Search for the cell housing the specified text and yield its (x, y) center coordinate. 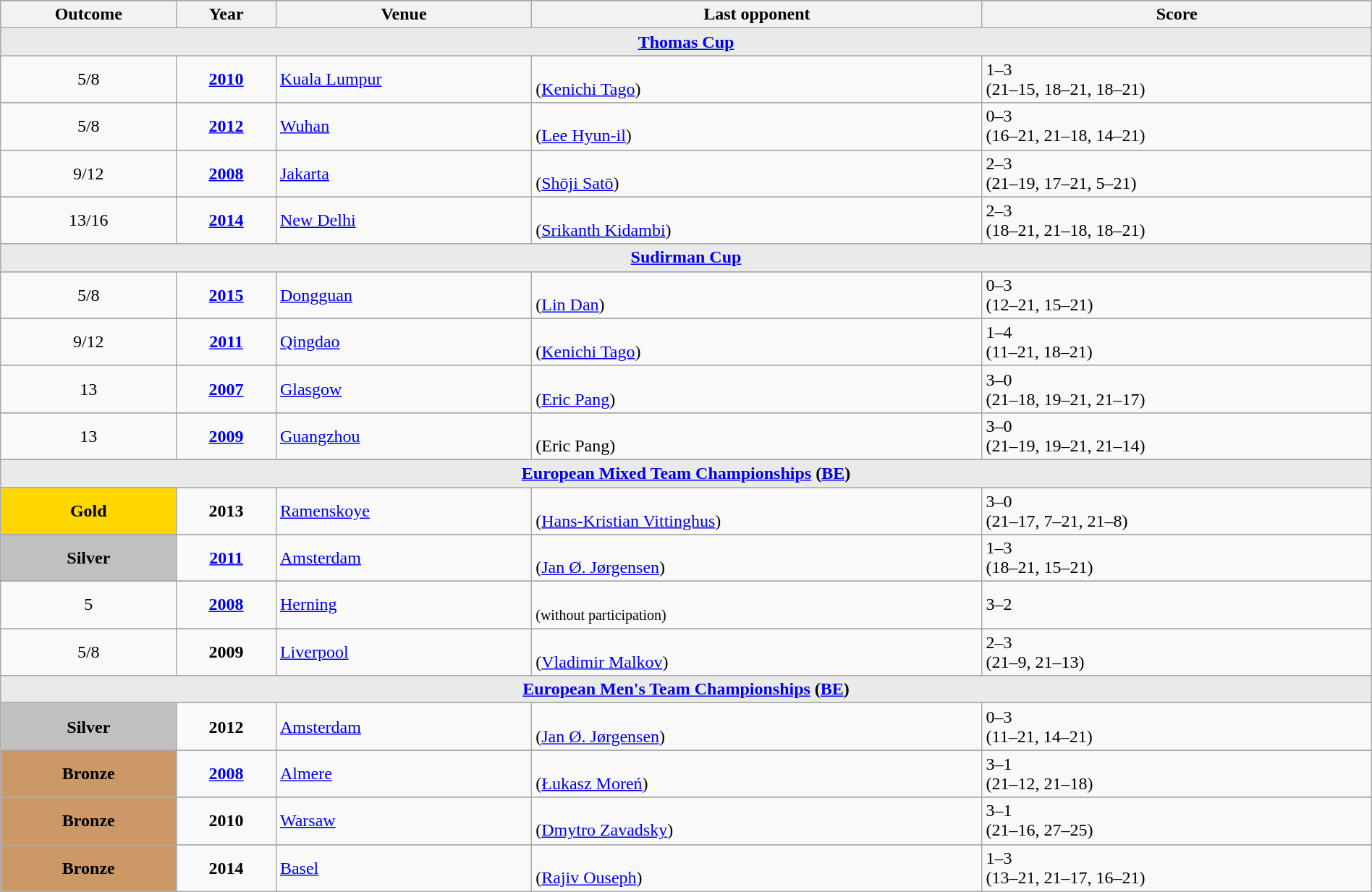
Qingdao (404, 341)
Herning (404, 605)
European Mixed Team Championships (BE) (686, 473)
Last opponent (757, 14)
2–3 (21–9, 21–13) (1177, 653)
Dongguan (404, 295)
(Rajiv Ouseph) (757, 868)
3–0 (21–18, 19–21, 21–17) (1177, 389)
(Dmytro Zavadsky) (757, 820)
(Vladimir Malkov) (757, 653)
Warsaw (404, 820)
3–1 (21–12, 21–18) (1177, 774)
1–3 (21–15, 18–21, 18–21) (1177, 80)
(Shōji Satō) (757, 174)
1–4 (11–21, 18–21) (1177, 341)
2015 (226, 295)
(Hans-Kristian Vittinghus) (757, 511)
Gold (88, 511)
Glasgow (404, 389)
0–3 (11–21, 14–21) (1177, 726)
Score (1177, 14)
Guangzhou (404, 436)
Liverpool (404, 653)
2–3 (18–21, 21–18, 18–21) (1177, 220)
Kuala Lumpur (404, 80)
Thomas Cup (686, 42)
3–0 (21–19, 19–21, 21–14) (1177, 436)
2007 (226, 389)
Almere (404, 774)
1–3 (13–21, 21–17, 16–21) (1177, 868)
Ramenskoye (404, 511)
Year (226, 14)
Basel (404, 868)
Wuhan (404, 126)
2013 (226, 511)
Sudirman Cup (686, 258)
(Łukasz Moreń) (757, 774)
1–3 (18–21, 15–21) (1177, 558)
(Srikanth Kidambi) (757, 220)
European Men's Team Championships (BE) (686, 689)
0–3 (12–21, 15–21) (1177, 295)
3–1 (21–16, 27–25) (1177, 820)
Jakarta (404, 174)
2–3 (21–19, 17–21, 5–21) (1177, 174)
5 (88, 605)
(Lee Hyun-il) (757, 126)
3–0 (21–17, 7–21, 21–8) (1177, 511)
Venue (404, 14)
(without participation) (757, 605)
3–2 (1177, 605)
Outcome (88, 14)
New Delhi (404, 220)
(Lin Dan) (757, 295)
13/16 (88, 220)
0–3 (16–21, 21–18, 14–21) (1177, 126)
